From the cell containing the given text, extract its center point as [x, y] coordinate. 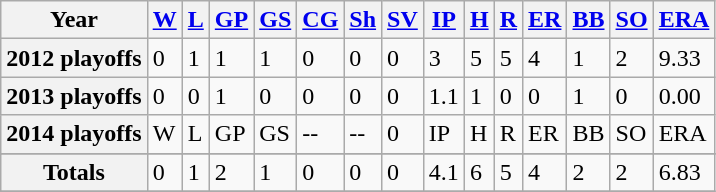
2014 playoffs [74, 134]
Sh [363, 20]
2012 playoffs [74, 58]
6.83 [684, 172]
9.33 [684, 58]
2013 playoffs [74, 96]
6 [479, 172]
1.1 [444, 96]
SV [403, 20]
Year [74, 20]
4.1 [444, 172]
CG [320, 20]
0.00 [684, 96]
3 [444, 58]
Totals [74, 172]
